For the text-containing cell, return its midpoint in (X, Y) coordinate format. 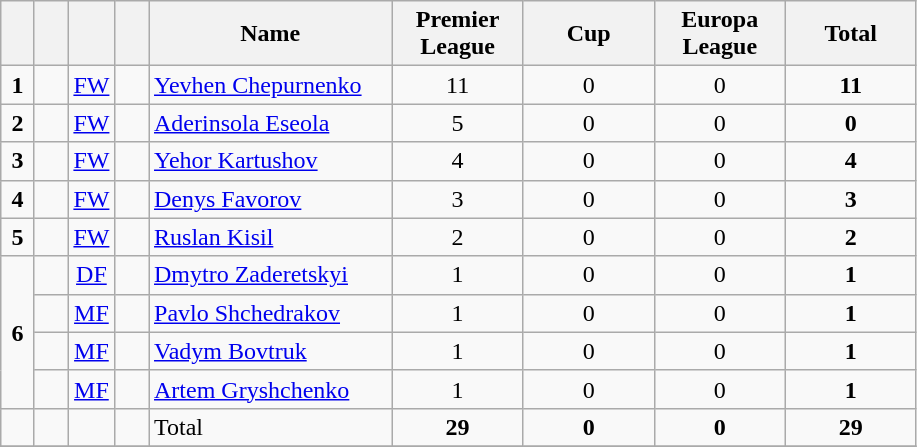
Pavlo Shchedrakov (270, 313)
Name (270, 34)
Dmytro Zaderetskyi (270, 275)
Yevhen Chepurnenko (270, 85)
Yehor Kartushov (270, 161)
Ruslan Kisil (270, 237)
Premier League (458, 34)
Europa League (720, 34)
6 (18, 332)
Cup (588, 34)
Vadym Bovtruk (270, 351)
DF (92, 275)
Aderinsola Eseola (270, 123)
Artem Gryshchenko (270, 389)
Denys Favorov (270, 199)
